Find where the given text appears and provide that cell's center as (X, Y) coordinate. 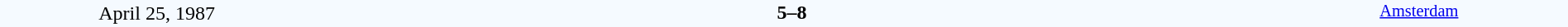
April 25, 1987 (157, 13)
Amsterdam (1419, 13)
5–8 (791, 12)
